Detect which cell encompasses the target text, then output its [x, y] center coordinate. 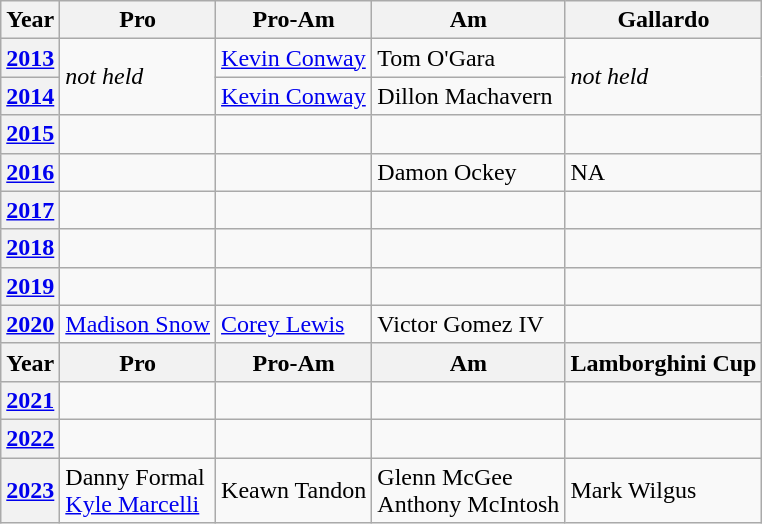
Victor Gomez IV [468, 324]
Dillon Machavern [468, 96]
Corey Lewis [294, 324]
Tom O'Gara [468, 58]
2016 [30, 172]
Keawn Tandon [294, 490]
2020 [30, 324]
2017 [30, 210]
2018 [30, 248]
2013 [30, 58]
Madison Snow [138, 324]
NA [664, 172]
Lamborghini Cup [664, 362]
2022 [30, 438]
2021 [30, 400]
Damon Ockey [468, 172]
2014 [30, 96]
Glenn McGee Anthony McIntosh [468, 490]
2023 [30, 490]
Mark Wilgus [664, 490]
Danny Formal Kyle Marcelli [138, 490]
2019 [30, 286]
2015 [30, 134]
Gallardo [664, 20]
